Locate the cell with the specified text and output its (x, y) center coordinate. 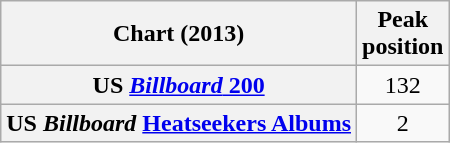
US Billboard 200 (179, 85)
132 (403, 85)
US Billboard Heatseekers Albums (179, 123)
2 (403, 123)
Chart (2013) (179, 34)
Peak position (403, 34)
